Identify which cell holds the provided text, then report its [x, y] central coordinate. 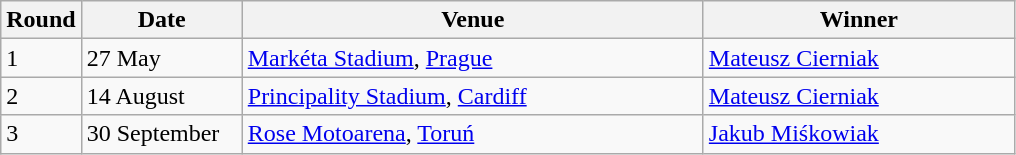
2 [41, 96]
Venue [472, 20]
Rose Motoarena, Toruń [472, 134]
Jakub Miśkowiak [858, 134]
Date [162, 20]
Markéta Stadium, Prague [472, 58]
1 [41, 58]
Principality Stadium, Cardiff [472, 96]
14 August [162, 96]
27 May [162, 58]
Winner [858, 20]
30 September [162, 134]
Round [41, 20]
3 [41, 134]
